Output the (X, Y) coordinate of the center of the cell containing the given text.  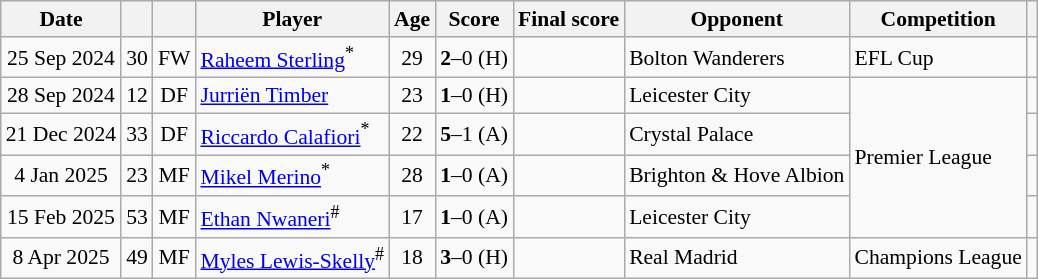
2–0 (H) (474, 58)
22 (412, 134)
Raheem Sterling* (292, 58)
1–0 (H) (474, 96)
8 Apr 2025 (61, 258)
Real Madrid (736, 258)
28 Sep 2024 (61, 96)
Bolton Wanderers (736, 58)
49 (137, 258)
4 Jan 2025 (61, 176)
17 (412, 216)
Brighton & Hove Albion (736, 176)
18 (412, 258)
Opponent (736, 19)
Champions League (938, 258)
25 Sep 2024 (61, 58)
Ethan Nwaneri# (292, 216)
30 (137, 58)
Age (412, 19)
28 (412, 176)
Crystal Palace (736, 134)
Mikel Merino* (292, 176)
Score (474, 19)
15 Feb 2025 (61, 216)
21 Dec 2024 (61, 134)
53 (137, 216)
Date (61, 19)
Riccardo Calafiori* (292, 134)
12 (137, 96)
5–1 (A) (474, 134)
EFL Cup (938, 58)
3–0 (H) (474, 258)
Jurriën Timber (292, 96)
Premier League (938, 158)
Final score (568, 19)
33 (137, 134)
Player (292, 19)
FW (174, 58)
29 (412, 58)
Myles Lewis-Skelly# (292, 258)
Competition (938, 19)
